For the text-containing cell, return its midpoint in [X, Y] coordinate format. 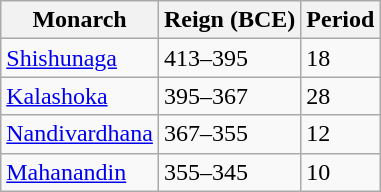
28 [340, 96]
355–345 [229, 172]
10 [340, 172]
Monarch [80, 20]
367–355 [229, 134]
395–367 [229, 96]
Nandivardhana [80, 134]
12 [340, 134]
Kalashoka [80, 96]
18 [340, 58]
Period [340, 20]
Reign (BCE) [229, 20]
Mahanandin [80, 172]
413–395 [229, 58]
Shishunaga [80, 58]
